Search for the cell housing the specified text and yield its (X, Y) center coordinate. 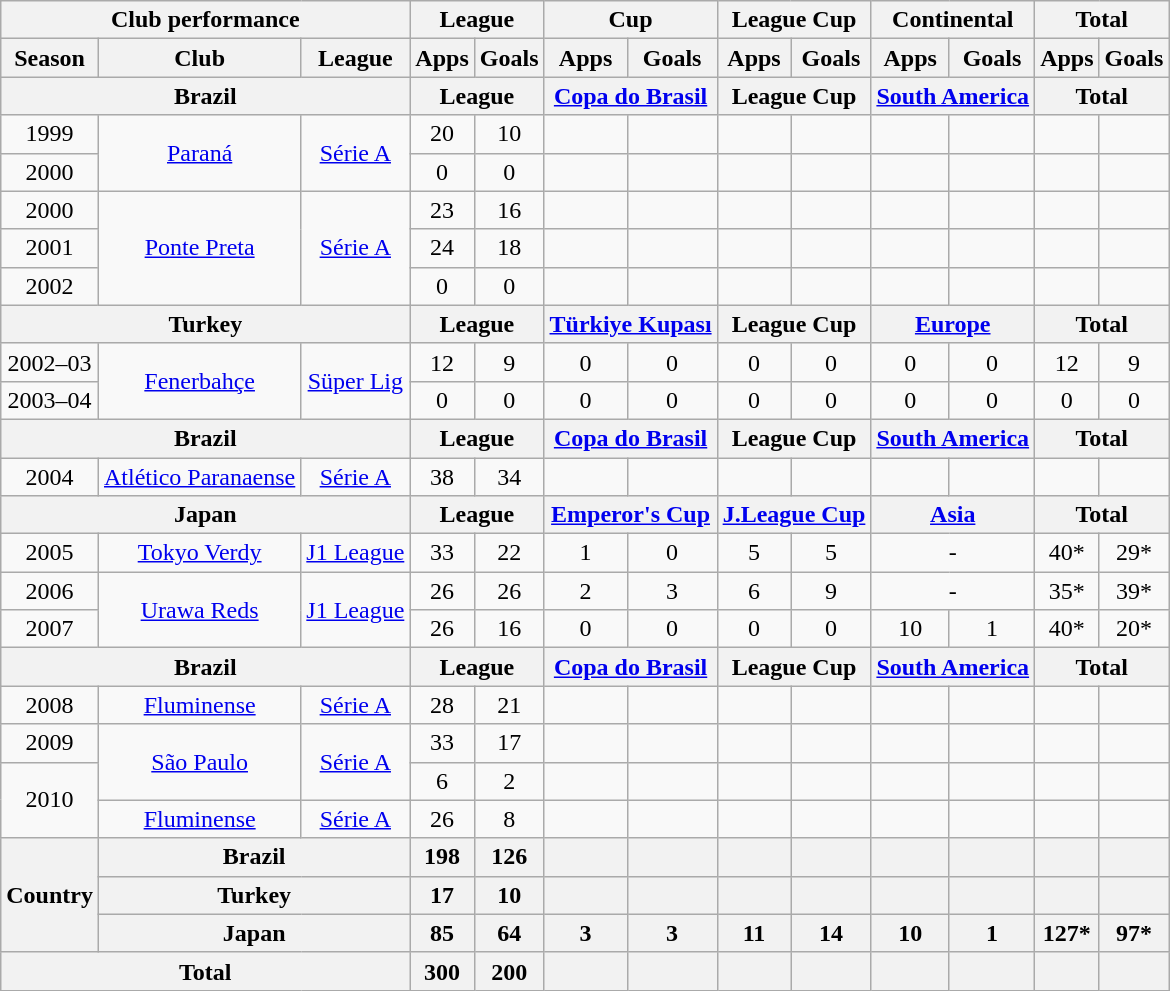
18 (509, 248)
2010 (50, 800)
Tokyo Verdy (199, 553)
2002 (50, 286)
300 (442, 971)
11 (754, 933)
Continental (953, 20)
2006 (50, 591)
1999 (50, 134)
2001 (50, 248)
8 (509, 819)
198 (442, 857)
29* (1134, 553)
Atlético Paranaense (199, 477)
Süper Lig (356, 381)
Europe (953, 324)
J.League Cup (794, 515)
2002–03 (50, 362)
Club performance (206, 20)
64 (509, 933)
97* (1134, 933)
14 (831, 933)
2004 (50, 477)
28 (442, 705)
34 (509, 477)
39* (1134, 591)
Emperor's Cup (630, 515)
Urawa Reds (199, 610)
Paraná (199, 153)
2009 (50, 743)
127* (1067, 933)
2003–04 (50, 400)
85 (442, 933)
2005 (50, 553)
Club (199, 58)
21 (509, 705)
20* (1134, 629)
Türkiye Kupası (630, 324)
Fenerbahçe (199, 381)
São Paulo (199, 762)
Season (50, 58)
20 (442, 134)
22 (509, 553)
Asia (953, 515)
35* (1067, 591)
2007 (50, 629)
Ponte Preta (199, 248)
Cup (630, 20)
38 (442, 477)
23 (442, 210)
Country (50, 895)
24 (442, 248)
126 (509, 857)
2008 (50, 705)
200 (509, 971)
